Find where the given text appears and provide that cell's center as (X, Y) coordinate. 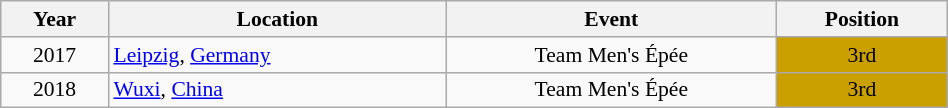
Position (862, 19)
Leipzig, Germany (277, 55)
2018 (55, 90)
2017 (55, 55)
Year (55, 19)
Wuxi, China (277, 90)
Event (611, 19)
Location (277, 19)
